For the text-containing cell, return its midpoint in [x, y] coordinate format. 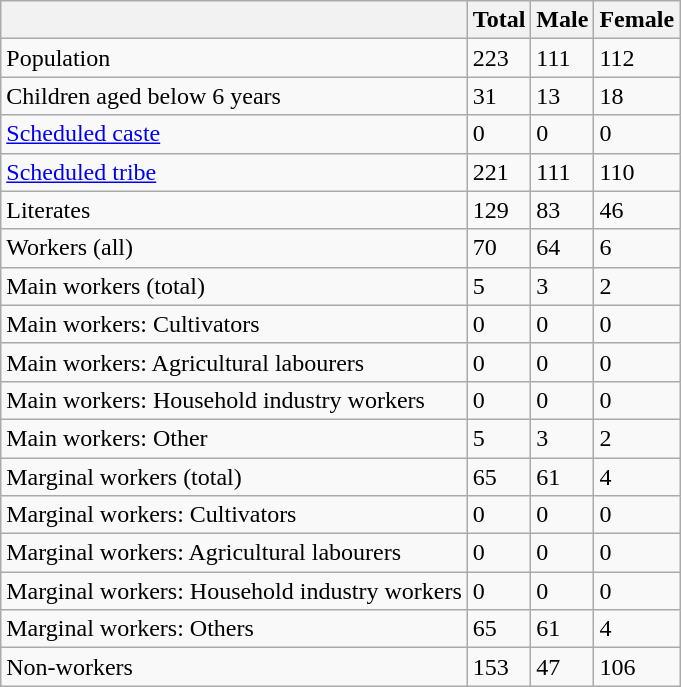
47 [562, 667]
Main workers: Household industry workers [234, 400]
223 [499, 58]
112 [637, 58]
6 [637, 248]
Marginal workers: Agricultural labourers [234, 553]
Literates [234, 210]
Marginal workers: Others [234, 629]
Marginal workers: Cultivators [234, 515]
129 [499, 210]
18 [637, 96]
Female [637, 20]
46 [637, 210]
Non-workers [234, 667]
Main workers: Agricultural labourers [234, 362]
13 [562, 96]
70 [499, 248]
Main workers: Other [234, 438]
83 [562, 210]
Main workers (total) [234, 286]
Total [499, 20]
Main workers: Cultivators [234, 324]
153 [499, 667]
Population [234, 58]
221 [499, 172]
Marginal workers: Household industry workers [234, 591]
Workers (all) [234, 248]
Children aged below 6 years [234, 96]
Scheduled tribe [234, 172]
Scheduled caste [234, 134]
106 [637, 667]
Marginal workers (total) [234, 477]
Male [562, 20]
31 [499, 96]
64 [562, 248]
110 [637, 172]
